Identify which cell holds the provided text, then report its (X, Y) central coordinate. 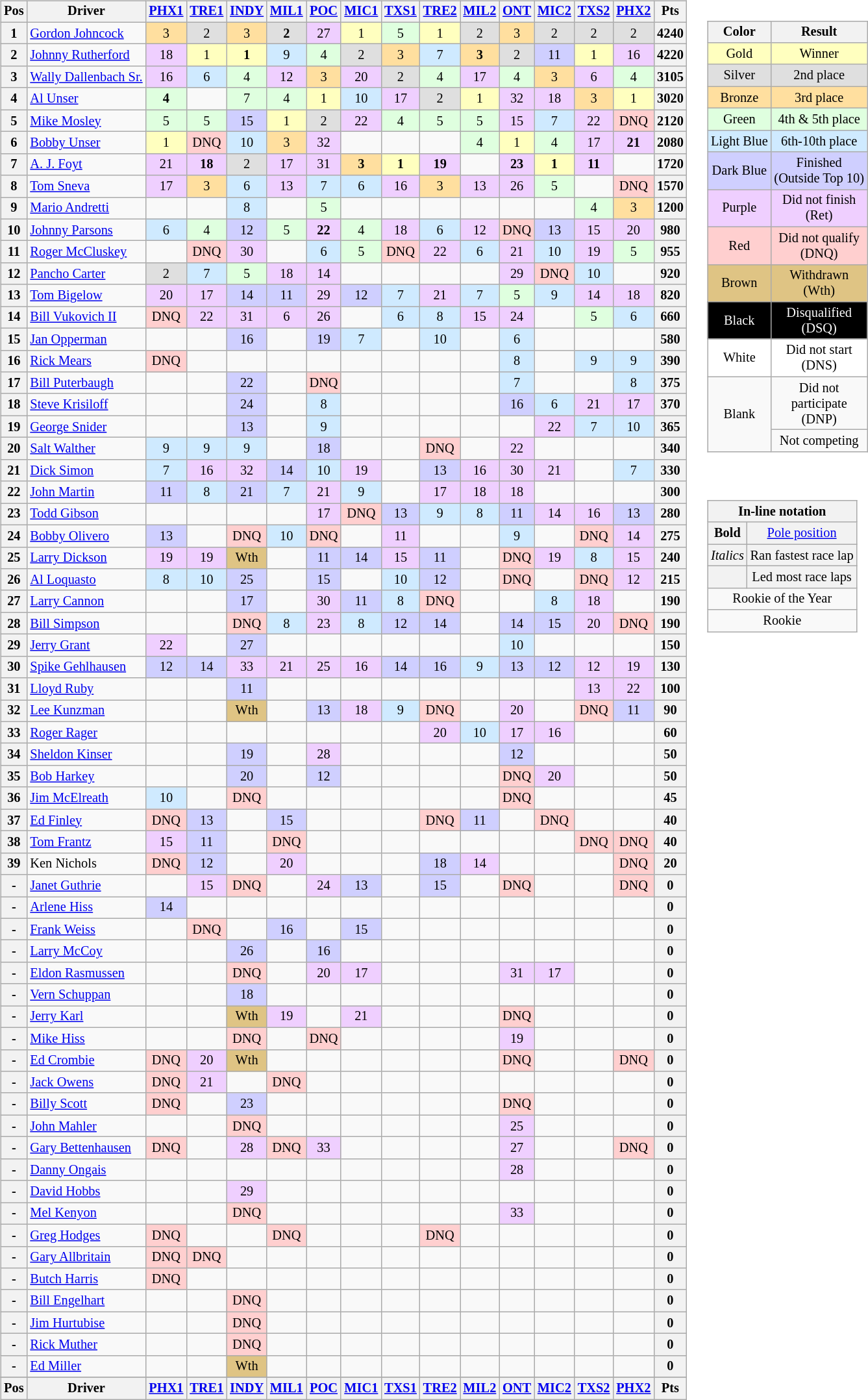
Larry McCoy (86, 951)
6th-10th place (819, 141)
Did not qualify(DNQ) (819, 245)
Silver (739, 75)
Dick Simon (86, 470)
Lee Kunzman (86, 711)
Mike Mosley (86, 121)
Danny Ongais (86, 1169)
Jan Opperman (86, 339)
240 (670, 558)
980 (670, 230)
820 (670, 295)
John Martin (86, 492)
David Hobbs (86, 1192)
Gary Bettenhausen (86, 1148)
1200 (670, 208)
Bronze (739, 97)
Frank Weiss (86, 929)
3020 (670, 99)
60 (670, 732)
Bill Engelhart (86, 1301)
Todd Gibson (86, 514)
2nd place (819, 75)
Ed Miller (86, 1366)
Sheldon Kinser (86, 755)
Light Blue (739, 141)
Blank (739, 414)
330 (670, 470)
White (739, 358)
Pole position (802, 533)
37 (14, 820)
Color (739, 32)
3105 (670, 77)
300 (670, 492)
Butch Harris (86, 1279)
Bobby Olivero (86, 536)
275 (670, 536)
Larry Dickson (86, 558)
Dark Blue (739, 171)
Johnny Rutherford (86, 55)
90 (670, 711)
Salt Walther (86, 449)
Lloyd Ruby (86, 689)
Tom Frantz (86, 842)
Al Loquasto (86, 580)
Gary Allbritain (86, 1257)
Did not finish(Ret) (819, 208)
1720 (670, 164)
34 (14, 755)
Gordon Johncock (86, 33)
Bill Simpson (86, 623)
280 (670, 514)
Bill Puterbaugh (86, 383)
Rookie (782, 621)
Bold (727, 533)
130 (670, 667)
Black (739, 321)
In-line notation (782, 512)
Pancho Carter (86, 274)
Spike Gehlhausen (86, 667)
660 (670, 318)
Roger Rager (86, 732)
Disqualified(DSQ) (819, 321)
Jerry Grant (86, 645)
Mel Kenyon (86, 1214)
Johnny Parsons (86, 230)
Larry Cannon (86, 601)
36 (14, 798)
Led most race laps (802, 577)
955 (670, 252)
Withdrawn(Wth) (819, 283)
Bobby Unser (86, 143)
Jim Hurtubise (86, 1323)
Roger McCluskey (86, 252)
370 (670, 405)
Wally Dallenbach Sr. (86, 77)
Brown (739, 283)
Arlene Hiss (86, 908)
2080 (670, 143)
A. J. Foyt (86, 164)
Green (739, 119)
2120 (670, 121)
Red (739, 245)
45 (670, 798)
Jack Owens (86, 1082)
Did notparticipate(DNP) (819, 403)
Rick Mears (86, 361)
Greg Hodges (86, 1235)
215 (670, 580)
Winner (819, 54)
Mike Hiss (86, 1038)
Did not start(DNS) (819, 358)
Tom Bigelow (86, 295)
Finished(Outside Top 10) (819, 171)
Janet Guthrie (86, 886)
Vern Schuppan (86, 995)
38 (14, 842)
Rick Muther (86, 1345)
1570 (670, 186)
4240 (670, 33)
Ed Crombie (86, 1060)
39 (14, 864)
Rookie of the Year (782, 599)
Steve Krisiloff (86, 405)
Eldon Rasmussen (86, 973)
Purple (739, 208)
Jim McElreath (86, 798)
340 (670, 449)
390 (670, 361)
4th & 5th place (819, 119)
Bob Harkey (86, 777)
Ken Nichols (86, 864)
150 (670, 645)
Al Unser (86, 99)
Mario Andretti (86, 208)
100 (670, 689)
365 (670, 427)
Ran fastest race lap (802, 555)
Result (819, 32)
920 (670, 274)
Tom Sneva (86, 186)
35 (14, 777)
Billy Scott (86, 1104)
Italics (727, 555)
375 (670, 383)
4220 (670, 55)
Gold (739, 54)
3rd place (819, 97)
Not competing (819, 441)
John Mahler (86, 1126)
George Snider (86, 427)
Ed Finley (86, 820)
Bill Vukovich II (86, 318)
580 (670, 339)
Jerry Karl (86, 1017)
